Locate the cell with the specified text and output its [x, y] center coordinate. 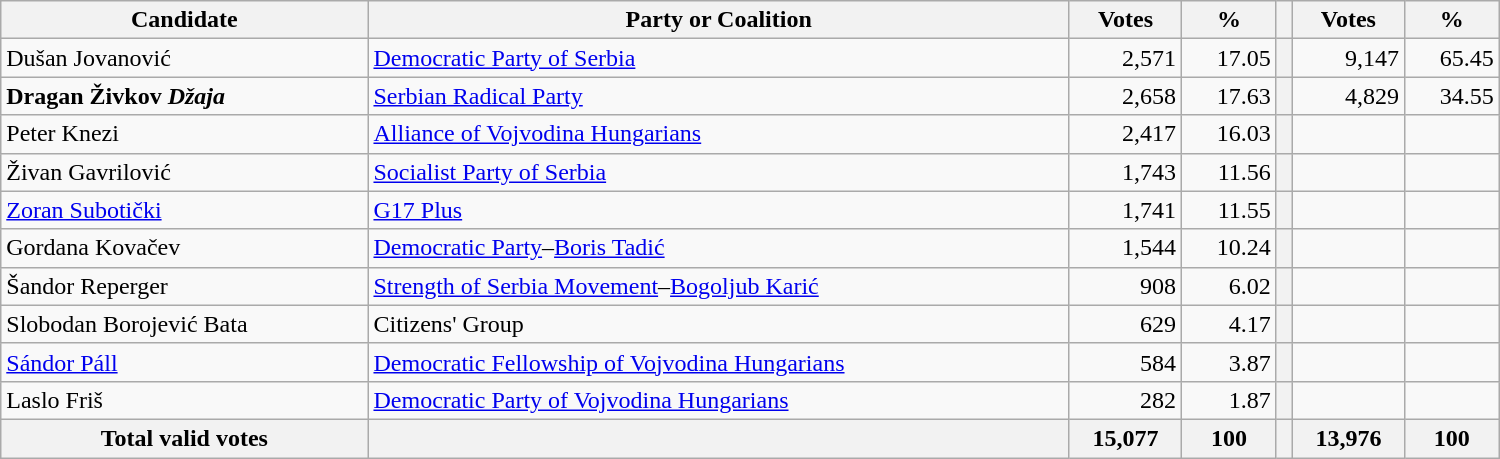
65.45 [1452, 58]
Šandor Reperger [184, 286]
6.02 [1230, 286]
17.05 [1230, 58]
G17 Plus [719, 210]
Total valid votes [184, 438]
1,743 [1125, 172]
2,658 [1125, 96]
Citizens' Group [719, 324]
4,829 [1348, 96]
908 [1125, 286]
Živan Gavrilović [184, 172]
Socialist Party of Serbia [719, 172]
16.03 [1230, 134]
34.55 [1452, 96]
Strength of Serbia Movement–Bogoljub Karić [719, 286]
Sándor Páll [184, 362]
584 [1125, 362]
Slobodan Borojević Bata [184, 324]
Dragan Živkov Džaja [184, 96]
9,147 [1348, 58]
Democratic Fellowship of Vojvodina Hungarians [719, 362]
1,741 [1125, 210]
11.56 [1230, 172]
15,077 [1125, 438]
4.17 [1230, 324]
Democratic Party–Boris Tadić [719, 248]
13,976 [1348, 438]
2,571 [1125, 58]
Democratic Party of Serbia [719, 58]
11.55 [1230, 210]
Party or Coalition [719, 20]
Serbian Radical Party [719, 96]
Peter Knezi [184, 134]
Gordana Kovačev [184, 248]
1,544 [1125, 248]
1.87 [1230, 400]
17.63 [1230, 96]
Dušan Jovanović [184, 58]
3.87 [1230, 362]
Democratic Party of Vojvodina Hungarians [719, 400]
629 [1125, 324]
Candidate [184, 20]
2,417 [1125, 134]
Laslo Friš [184, 400]
10.24 [1230, 248]
Alliance of Vojvodina Hungarians [719, 134]
Zoran Subotički [184, 210]
282 [1125, 400]
